Scan for the cell matching the given text and deliver its [X, Y] coordinate at center. 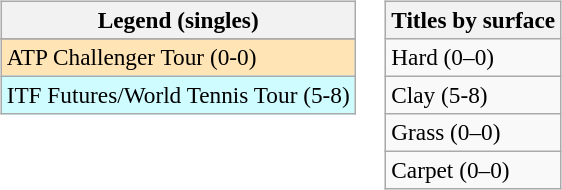
Hard (0–0) [474, 57]
Legend (singles) [178, 20]
Clay (5-8) [474, 95]
Titles by surface [474, 20]
Grass (0–0) [474, 133]
Carpet (0–0) [474, 171]
ATP Challenger Tour (0-0) [178, 57]
ITF Futures/World Tennis Tour (5-8) [178, 95]
